Search for the cell housing the specified text and yield its [X, Y] center coordinate. 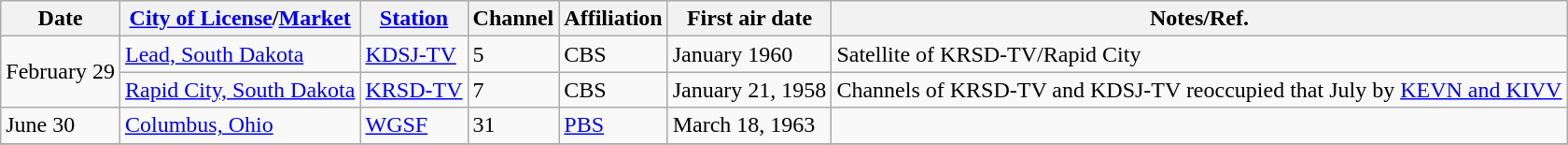
Channel [513, 19]
January 21, 1958 [749, 90]
KDSJ-TV [414, 54]
February 29 [61, 72]
WGSF [414, 125]
Rapid City, South Dakota [240, 90]
June 30 [61, 125]
March 18, 1963 [749, 125]
Columbus, Ohio [240, 125]
31 [513, 125]
Date [61, 19]
KRSD-TV [414, 90]
Affiliation [613, 19]
PBS [613, 125]
City of License/Market [240, 19]
5 [513, 54]
Notes/Ref. [1199, 19]
7 [513, 90]
Station [414, 19]
January 1960 [749, 54]
First air date [749, 19]
Channels of KRSD-TV and KDSJ-TV reoccupied that July by KEVN and KIVV [1199, 90]
Satellite of KRSD-TV/Rapid City [1199, 54]
Lead, South Dakota [240, 54]
